From the cell containing the given text, extract its center point as (X, Y) coordinate. 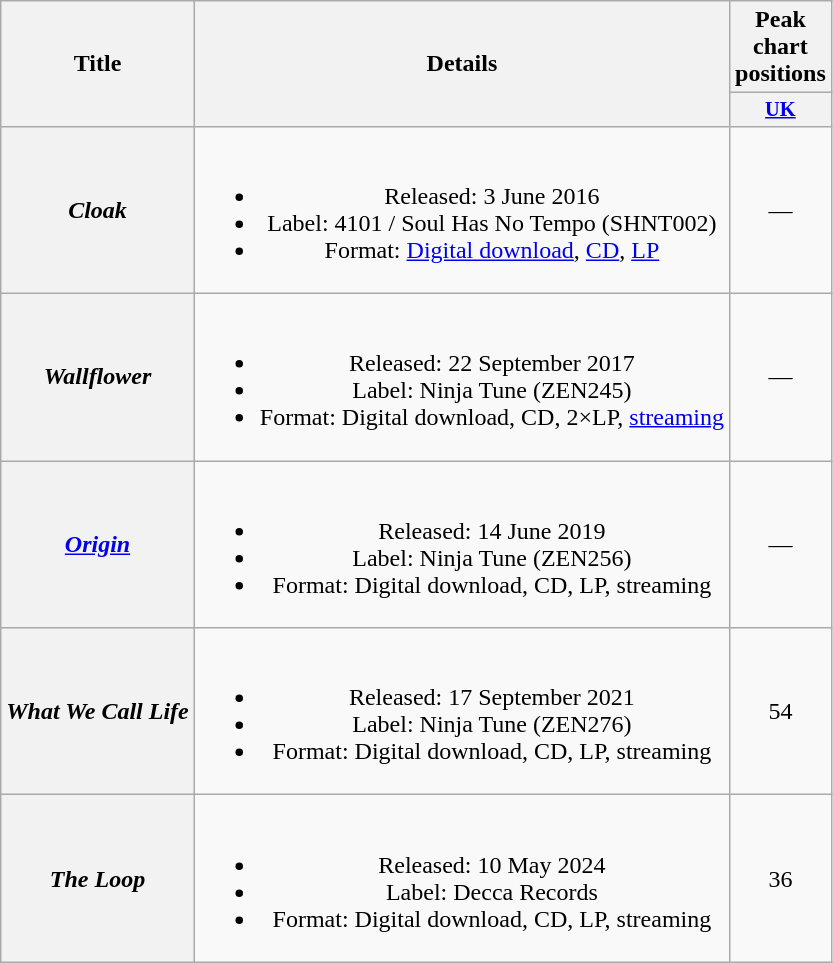
Released: 22 September 2017Label: Ninja Tune (ZEN245)Format: Digital download, CD, 2×LP, streaming (462, 378)
Wallflower (98, 378)
What We Call Life (98, 712)
Details (462, 64)
Peak chart positions (781, 47)
36 (781, 878)
Cloak (98, 210)
The Loop (98, 878)
UK (781, 110)
Released: 17 September 2021Label: Ninja Tune (ZEN276)Format: Digital download, CD, LP, streaming (462, 712)
Released: 3 June 2016Label: 4101 / Soul Has No Tempo (SHNT002)Format: Digital download, CD, LP (462, 210)
Released: 14 June 2019Label: Ninja Tune (ZEN256)Format: Digital download, CD, LP, streaming (462, 544)
Origin (98, 544)
Title (98, 64)
Released: 10 May 2024Label: Decca RecordsFormat: Digital download, CD, LP, streaming (462, 878)
54 (781, 712)
